Identify which cell holds the provided text, then report its (X, Y) central coordinate. 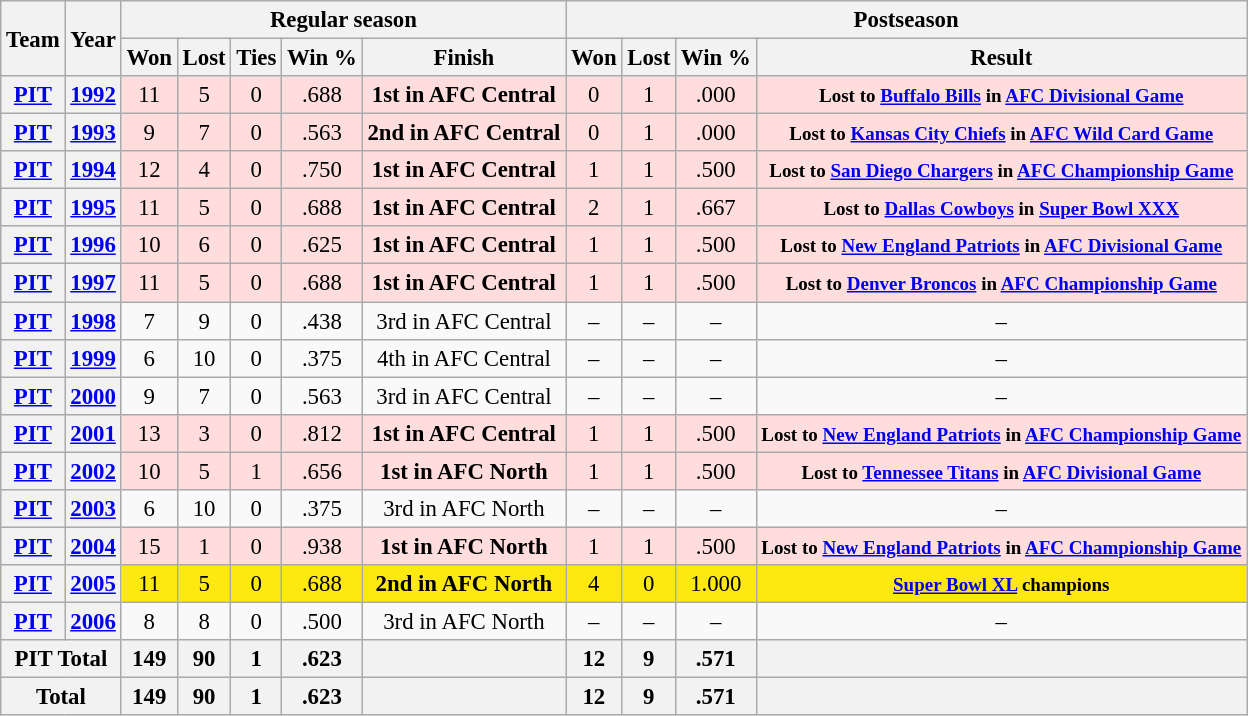
Total (61, 697)
1995 (93, 208)
2005 (93, 584)
1997 (93, 283)
1998 (93, 321)
1994 (93, 170)
2nd in AFC Central (464, 133)
Postseason (906, 20)
.812 (322, 433)
2006 (93, 621)
1992 (93, 95)
15 (149, 546)
2002 (93, 471)
Lost to Buffalo Bills in AFC Divisional Game (1002, 95)
3 (204, 433)
2004 (93, 546)
Super Bowl XL champions (1002, 584)
.438 (322, 321)
Lost to Tennessee Titans in AFC Divisional Game (1002, 471)
.938 (322, 546)
.656 (322, 471)
Lost to New England Patriots in AFC Divisional Game (1002, 245)
Team (33, 38)
4th in AFC Central (464, 358)
Lost to San Diego Chargers in AFC Championship Game (1002, 170)
Regular season (344, 20)
Year (93, 38)
1.000 (716, 584)
2 (594, 208)
.750 (322, 170)
.667 (716, 208)
Lost to Denver Broncos in AFC Championship Game (1002, 283)
Ties (256, 58)
1993 (93, 133)
Result (1002, 58)
1996 (93, 245)
2000 (93, 396)
2nd in AFC North (464, 584)
2001 (93, 433)
.625 (322, 245)
Lost to Dallas Cowboys in Super Bowl XXX (1002, 208)
Lost to Kansas City Chiefs in AFC Wild Card Game (1002, 133)
PIT Total (61, 659)
13 (149, 433)
Finish (464, 58)
1999 (93, 358)
2003 (93, 509)
